Scan for the cell matching the given text and deliver its (x, y) coordinate at center. 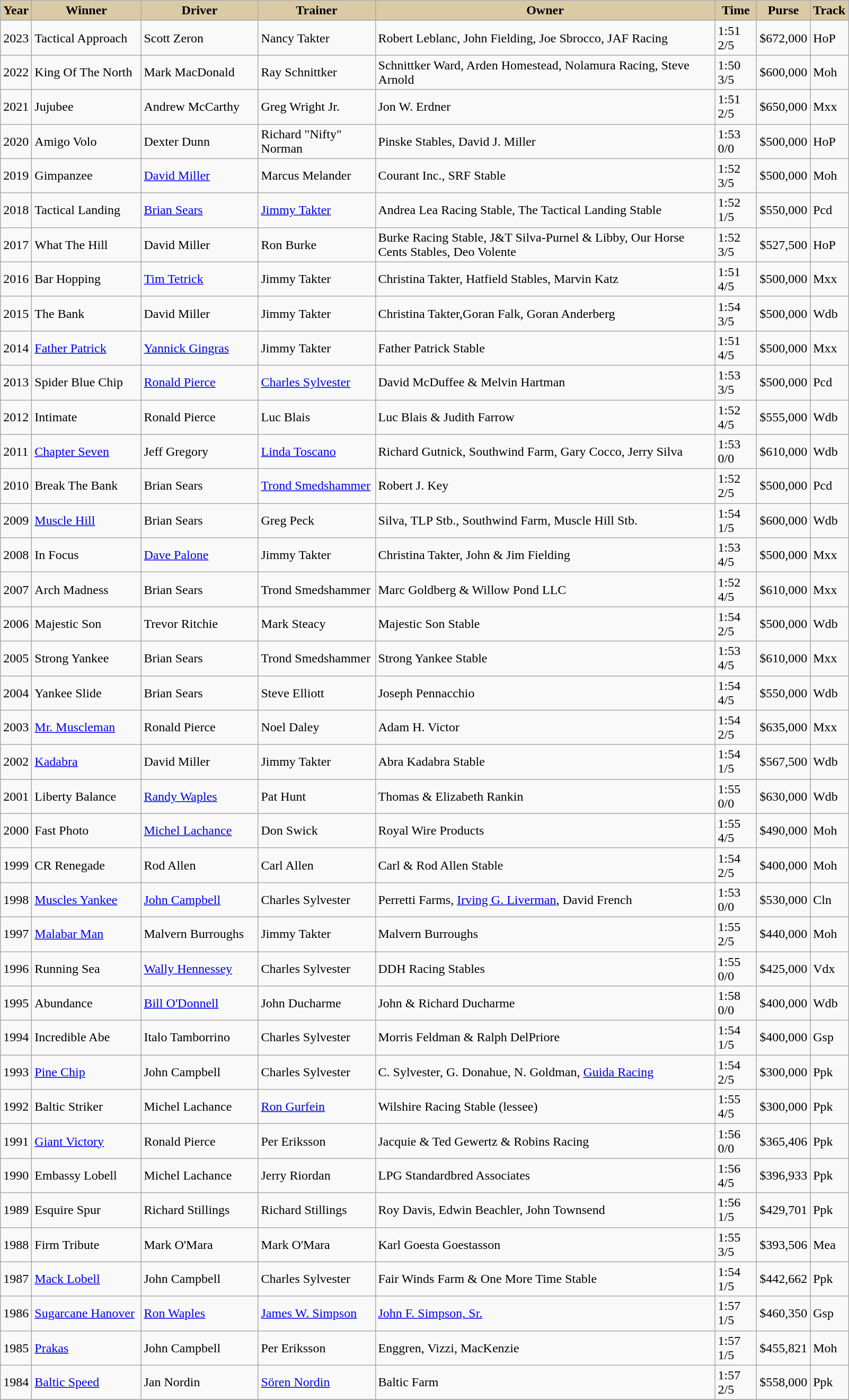
The Bank (86, 314)
DDH Racing Stables (545, 969)
Don Swick (317, 831)
1:56 4/5 (736, 1175)
2006 (16, 624)
$558,000 (783, 1382)
Richard "Nifty" Norman (317, 141)
Robert Leblanc, John Fielding, Joe Sbrocco, JAF Racing (545, 38)
Dave Palone (199, 555)
1:54 4/5 (736, 693)
$527,500 (783, 245)
Dexter Dunn (199, 141)
Morris Feldman & Ralph DelPriore (545, 1038)
1:58 0/0 (736, 1004)
Trainer (317, 11)
James W. Simpson (317, 1313)
Linda Toscano (317, 451)
Yankee Slide (86, 693)
1:55 2/5 (736, 934)
Jerry Riordan (317, 1175)
John & Richard Ducharme (545, 1004)
Greg Wright Jr. (317, 107)
Arch Madness (86, 589)
2007 (16, 589)
Richard Gutnick, Southwind Farm, Gary Cocco, Jerry Silva (545, 451)
2013 (16, 383)
1:54 3/5 (736, 314)
Break The Bank (86, 486)
Ron Burke (317, 245)
Majestic Son Stable (545, 624)
C. Sylvester, G. Donahue, N. Goldman, Guida Racing (545, 1073)
$460,350 (783, 1313)
Yannick Gingras (199, 348)
Burke Racing Stable, J&T Silva-Purnel & Libby, Our Horse Cents Stables, Deo Volente (545, 245)
$455,821 (783, 1348)
Muscles Yankee (86, 900)
Christina Takter, Hatfield Stables, Marvin Katz (545, 279)
Time (736, 11)
Vdx (829, 969)
Baltic Speed (86, 1382)
Wilshire Racing Stable (lessee) (545, 1106)
Karl Goesta Goestasson (545, 1244)
Intimate (86, 417)
Sugarcane Hanover (86, 1313)
Royal Wire Products (545, 831)
$567,500 (783, 762)
$440,000 (783, 934)
In Focus (86, 555)
2001 (16, 796)
2015 (16, 314)
Thomas & Elizabeth Rankin (545, 796)
Cln (829, 900)
Strong Yankee Stable (545, 658)
$630,000 (783, 796)
$425,000 (783, 969)
Carl Allen (317, 865)
Bill O'Donnell (199, 1004)
1:57 2/5 (736, 1382)
Pine Chip (86, 1073)
1991 (16, 1141)
Pat Hunt (317, 796)
Mark Steacy (317, 624)
Firm Tribute (86, 1244)
2019 (16, 176)
Malabar Man (86, 934)
CR Renegade (86, 865)
Trevor Ritchie (199, 624)
1:55 3/5 (736, 1244)
$429,701 (783, 1210)
Jacquie & Ted Gewertz & Robins Racing (545, 1141)
Italo Tamborrino (199, 1038)
Strong Yankee (86, 658)
Abundance (86, 1004)
Adam H. Victor (545, 727)
2005 (16, 658)
Robert J. Key (545, 486)
1986 (16, 1313)
1995 (16, 1004)
2017 (16, 245)
Sören Nordin (317, 1382)
1990 (16, 1175)
2014 (16, 348)
1997 (16, 934)
Giant Victory (86, 1141)
1989 (16, 1210)
Wally Hennessey (199, 969)
Roy Davis, Edwin Beachler, John Townsend (545, 1210)
King Of The North (86, 72)
$672,000 (783, 38)
2021 (16, 107)
1:50 3/5 (736, 72)
Gimpanzee (86, 176)
1:53 3/5 (736, 383)
1:56 1/5 (736, 1210)
Luc Blais (317, 417)
1998 (16, 900)
1985 (16, 1348)
2020 (16, 141)
Christina Takter, John & Jim Fielding (545, 555)
Fast Photo (86, 831)
1:56 0/0 (736, 1141)
2018 (16, 210)
$396,933 (783, 1175)
Perretti Farms, Irving G. Liverman, David French (545, 900)
Carl & Rod Allen Stable (545, 865)
Andrea Lea Racing Stable, The Tactical Landing Stable (545, 210)
Pinske Stables, David J. Miller (545, 141)
2008 (16, 555)
Track (829, 11)
Bar Hopping (86, 279)
$365,406 (783, 1141)
Schnittker Ward, Arden Homestead, Nolamura Racing, Steve Arnold (545, 72)
Jon W. Erdner (545, 107)
Running Sea (86, 969)
1999 (16, 865)
John F. Simpson, Sr. (545, 1313)
Chapter Seven (86, 451)
Year (16, 11)
Fair Winds Farm & One More Time Stable (545, 1279)
2004 (16, 693)
Baltic Farm (545, 1382)
1:52 1/5 (736, 210)
Randy Waples (199, 796)
Winner (86, 11)
Nancy Takter (317, 38)
Ron Waples (199, 1313)
1993 (16, 1073)
Noel Daley (317, 727)
Marc Goldberg & Willow Pond LLC (545, 589)
1:52 2/5 (736, 486)
Owner (545, 11)
Ron Gurfein (317, 1106)
Amigo Volo (86, 141)
Scott Zeron (199, 38)
Mack Lobell (86, 1279)
$555,000 (783, 417)
1987 (16, 1279)
1994 (16, 1038)
$635,000 (783, 727)
Marcus Melander (317, 176)
1984 (16, 1382)
Embassy Lobell (86, 1175)
1988 (16, 1244)
Abra Kadabra Stable (545, 762)
Majestic Son (86, 624)
Courant Inc., SRF Stable (545, 176)
Jeff Gregory (199, 451)
Tactical Landing (86, 210)
Mea (829, 1244)
Father Patrick (86, 348)
Andrew McCarthy (199, 107)
Luc Blais & Judith Farrow (545, 417)
Father Patrick Stable (545, 348)
Jan Nordin (199, 1382)
Steve Elliott (317, 693)
2000 (16, 831)
David McDuffee & Melvin Hartman (545, 383)
Prakas (86, 1348)
Greg Peck (317, 520)
Liberty Balance (86, 796)
Mark MacDonald (199, 72)
Driver (199, 11)
Baltic Striker (86, 1106)
1992 (16, 1106)
Esquire Spur (86, 1210)
2022 (16, 72)
2010 (16, 486)
$650,000 (783, 107)
LPG Standardbred Associates (545, 1175)
Muscle Hill (86, 520)
2011 (16, 451)
Christina Takter,Goran Falk, Goran Anderberg (545, 314)
Tim Tetrick (199, 279)
Rod Allen (199, 865)
What The Hill (86, 245)
Joseph Pennacchio (545, 693)
Purse (783, 11)
Kadabra (86, 762)
1996 (16, 969)
Ray Schnittker (317, 72)
2016 (16, 279)
$490,000 (783, 831)
Mr. Muscleman (86, 727)
$442,662 (783, 1279)
Enggren, Vizzi, MacKenzie (545, 1348)
2002 (16, 762)
Incredible Abe (86, 1038)
John Ducharme (317, 1004)
2023 (16, 38)
Spider Blue Chip (86, 383)
2009 (16, 520)
$393,506 (783, 1244)
2003 (16, 727)
2012 (16, 417)
Jujubee (86, 107)
Silva, TLP Stb., Southwind Farm, Muscle Hill Stb. (545, 520)
Tactical Approach (86, 38)
$530,000 (783, 900)
